Search for the cell housing the specified text and yield its [x, y] center coordinate. 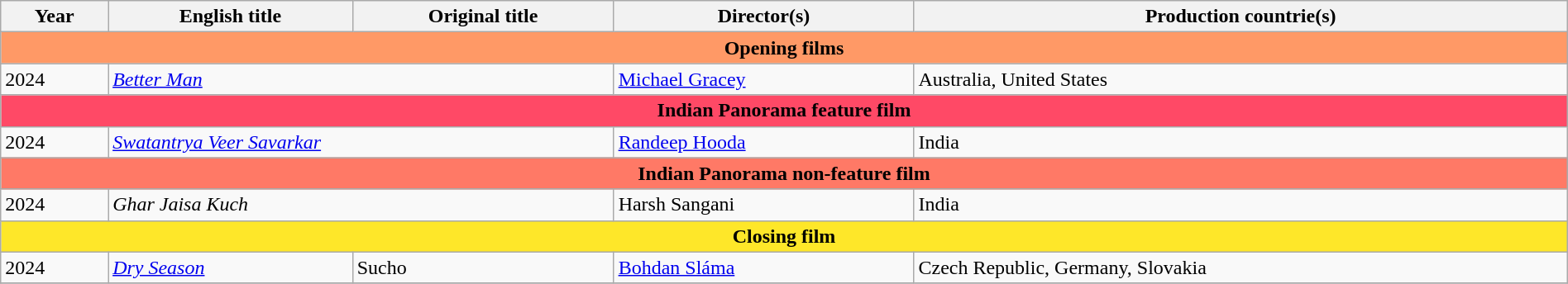
Randeep Hooda [764, 142]
Czech Republic, Germany, Slovakia [1241, 267]
Bohdan Sláma [764, 267]
Michael Gracey [764, 79]
Indian Panorama feature film [784, 111]
Harsh Sangani [764, 205]
Dry Season [231, 267]
Swatantrya Veer Savarkar [361, 142]
Ghar Jaisa Kuch [361, 205]
English title [231, 17]
Australia, United States [1241, 79]
Director(s) [764, 17]
Sucho [483, 267]
Year [55, 17]
Opening films [784, 48]
Original title [483, 17]
Indian Panorama non-feature film [784, 173]
Closing film [784, 236]
Production countrie(s) [1241, 17]
Better Man [361, 79]
